Provide the [x, y] coordinate of the cell's center where the given text is located.  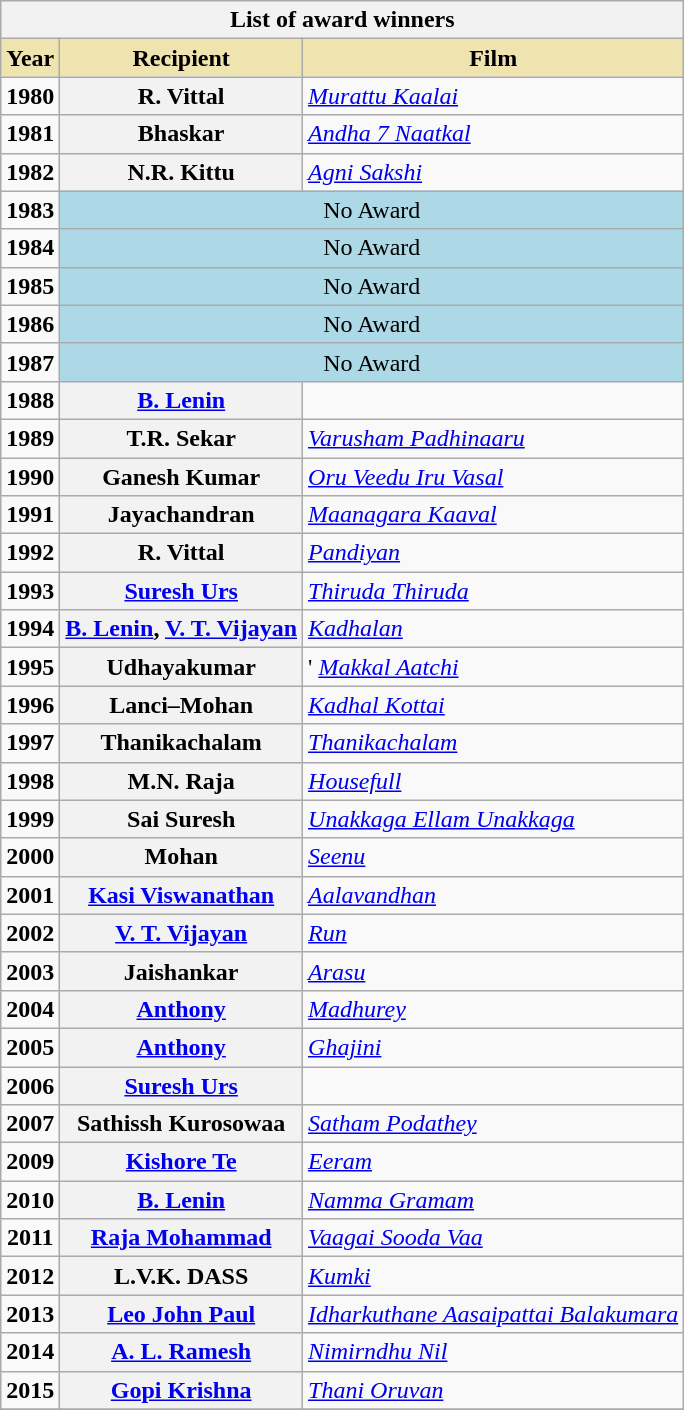
Mohan [182, 857]
L.V.K. DASS [182, 1276]
1986 [30, 324]
1996 [30, 705]
2010 [30, 1200]
Aalavandhan [494, 895]
Kasi Viswanathan [182, 895]
2014 [30, 1352]
2015 [30, 1390]
Year [30, 58]
2006 [30, 1085]
N.R. Kittu [182, 172]
1988 [30, 400]
1999 [30, 819]
Recipient [182, 58]
Housefull [494, 781]
1990 [30, 477]
2011 [30, 1238]
Pandiyan [494, 553]
B. Lenin, V. T. Vijayan [182, 629]
Oru Veedu Iru Vasal [494, 477]
Jaishankar [182, 971]
Ghajini [494, 1047]
Run [494, 933]
Sai Suresh [182, 819]
2013 [30, 1314]
Agni Sakshi [494, 172]
A. L. Ramesh [182, 1352]
Film [494, 58]
2003 [30, 971]
1991 [30, 515]
2007 [30, 1124]
1985 [30, 286]
V. T. Vijayan [182, 933]
Leo John Paul [182, 1314]
Eeram [494, 1162]
Arasu [494, 971]
1983 [30, 210]
Kumki [494, 1276]
Thani Oruvan [494, 1390]
1982 [30, 172]
1981 [30, 134]
Seenu [494, 857]
Varusham Padhinaaru [494, 438]
M.N. Raja [182, 781]
' Makkal Aatchi [494, 667]
1994 [30, 629]
1998 [30, 781]
Raja Mohammad [182, 1238]
1997 [30, 743]
Bhaskar [182, 134]
Vaagai Sooda Vaa [494, 1238]
Idharkuthane Aasaipattai Balakumara [494, 1314]
2004 [30, 1009]
1992 [30, 553]
Kishore Te [182, 1162]
1987 [30, 362]
1995 [30, 667]
Gopi Krishna [182, 1390]
2012 [30, 1276]
2002 [30, 933]
2009 [30, 1162]
Kadhalan [494, 629]
Satham Podathey [494, 1124]
Madhurey [494, 1009]
Kadhal Kottai [494, 705]
Nimirndhu Nil [494, 1352]
Lanci–Mohan [182, 705]
2001 [30, 895]
Sathissh Kurosowaa [182, 1124]
Andha 7 Naatkal [494, 134]
Thiruda Thiruda [494, 591]
Jayachandran [182, 515]
Maanagara Kaaval [494, 515]
1984 [30, 248]
Murattu Kaalai [494, 96]
List of award winners [342, 20]
Udhayakumar [182, 667]
Unakkaga Ellam Unakkaga [494, 819]
1980 [30, 96]
Namma Gramam [494, 1200]
T.R. Sekar [182, 438]
2000 [30, 857]
1989 [30, 438]
2005 [30, 1047]
Ganesh Kumar [182, 477]
1993 [30, 591]
